Detect which cell encompasses the target text, then output its (X, Y) center coordinate. 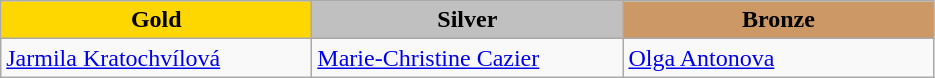
Silver (468, 20)
Gold (156, 20)
Bronze (778, 20)
Jarmila Kratochvílová (156, 58)
Olga Antonova (778, 58)
Marie-Christine Cazier (468, 58)
